Scan for the cell matching the given text and deliver its (x, y) coordinate at center. 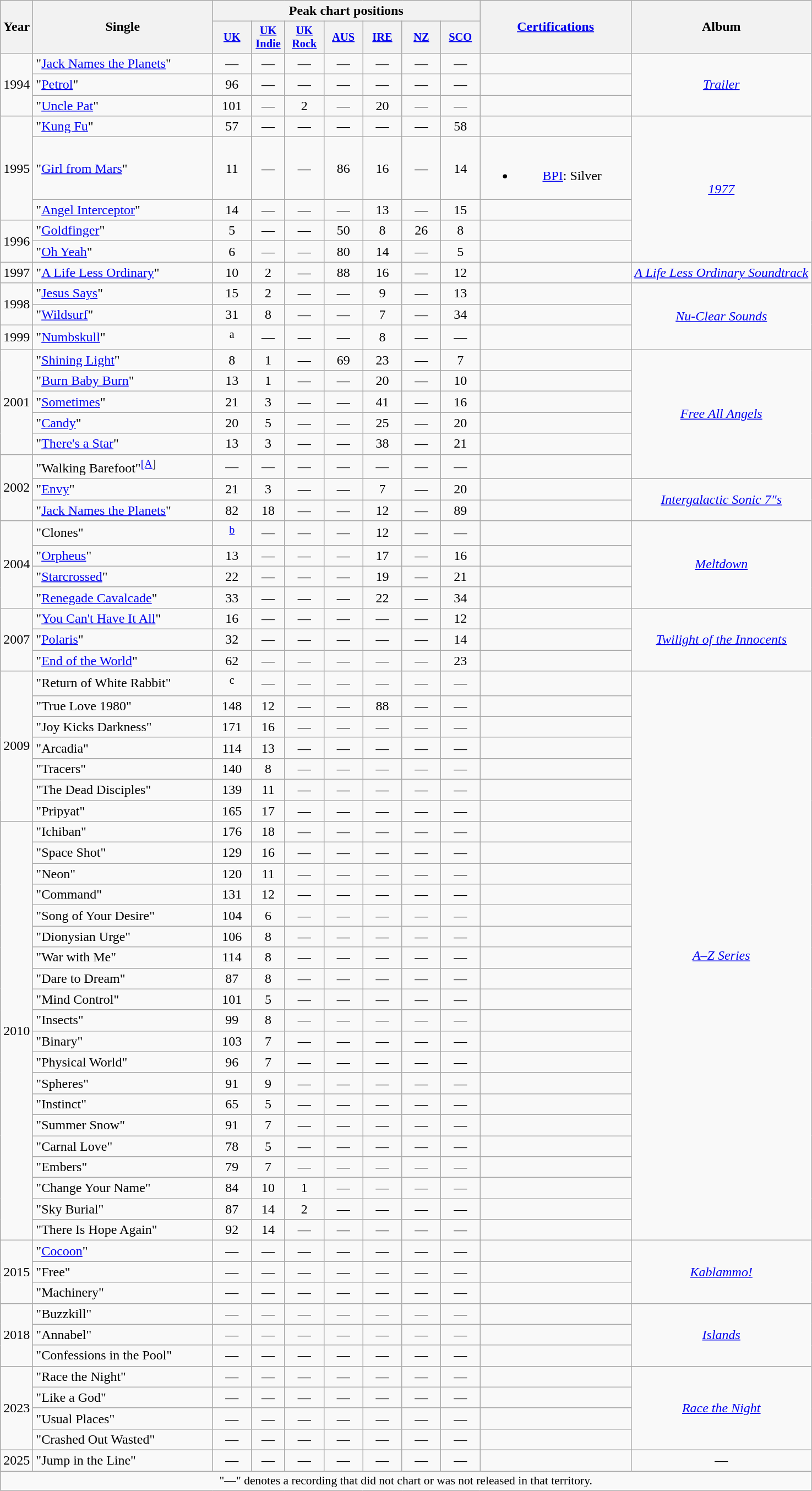
1998 (17, 304)
"Wildsurf" (123, 314)
129 (232, 853)
"Command" (123, 895)
"There Is Hope Again" (123, 1230)
"Oh Yeah" (123, 252)
NZ (422, 37)
Free All Angels (721, 414)
"Arcadia" (123, 748)
"Annabel" (123, 1335)
A Life Less Ordinary Soundtrack (721, 273)
69 (344, 360)
"Mind Control" (123, 999)
1997 (17, 273)
IRE (382, 37)
131 (232, 895)
"Angel Interceptor" (123, 210)
"Shining Light" (123, 360)
UKIndie (269, 37)
2010 (17, 1031)
"Uncle Pat" (123, 106)
"Embers" (123, 1167)
2001 (17, 402)
1994 (17, 84)
89 (460, 510)
"Jesus Says" (123, 293)
"Return of White Rabbit" (123, 684)
2015 (17, 1272)
"Sky Burial" (123, 1209)
1999 (17, 337)
"Machinery" (123, 1293)
"Sometimes" (123, 402)
"Joy Kicks Darkness" (123, 727)
78 (232, 1146)
104 (232, 916)
139 (232, 790)
Nu-Clear Sounds (721, 316)
33 (232, 597)
50 (344, 231)
UKRock (304, 37)
"Race the Night" (123, 1376)
65 (232, 1104)
2018 (17, 1335)
"Spheres" (123, 1083)
"Physical World" (123, 1062)
32 (232, 640)
171 (232, 727)
1977 (721, 189)
25 (382, 423)
"Crashed Out Wasted" (123, 1439)
Single (123, 27)
Trailer (721, 84)
57 (232, 127)
"Ichiban" (123, 832)
"Confessions in the Pool" (123, 1356)
120 (232, 874)
"Cocoon" (123, 1251)
"Buzzkill" (123, 1314)
Kablammo! (721, 1272)
62 (232, 661)
SCO (460, 37)
"Petrol" (123, 85)
19 (382, 576)
"Neon" (123, 874)
b (232, 533)
Album (721, 27)
"You Can't Have It All" (123, 618)
80 (344, 252)
1996 (17, 241)
92 (232, 1230)
41 (382, 402)
AUS (344, 37)
"Carnal Love" (123, 1146)
106 (232, 937)
"Space Shot" (123, 853)
"Walking Barefoot"[A] (123, 467)
"Song of Your Desire" (123, 916)
99 (232, 1020)
"Dionysian Urge" (123, 937)
2002 (17, 488)
Year (17, 27)
"Numbskull" (123, 337)
2004 (17, 565)
103 (232, 1041)
176 (232, 832)
2025 (17, 1460)
165 (232, 811)
"Change Your Name" (123, 1188)
"Jump in the Line" (123, 1460)
"War with Me" (123, 957)
"Dare to Dream" (123, 978)
1995 (17, 168)
"Insects" (123, 1020)
c (232, 684)
"Orpheus" (123, 556)
"Girl from Mars" (123, 168)
"Burn Baby Burn" (123, 381)
2007 (17, 639)
148 (232, 706)
"Starcrossed" (123, 576)
"Polaris" (123, 640)
Islands (721, 1335)
"Clones" (123, 533)
140 (232, 769)
"There's a Star" (123, 444)
84 (232, 1188)
2023 (17, 1408)
"End of the World" (123, 661)
"Pripyat" (123, 811)
"Candy" (123, 423)
"Envy" (123, 489)
"Tracers" (123, 769)
"Usual Places" (123, 1418)
Twilight of the Innocents (721, 639)
Race the Night (721, 1408)
"Like a God" (123, 1397)
A–Z Series (721, 956)
Intergalactic Sonic 7″s (721, 500)
"The Dead Disciples" (123, 790)
79 (232, 1167)
Peak chart positions (346, 11)
"Binary" (123, 1041)
Certifications (556, 27)
82 (232, 510)
26 (422, 231)
"A Life Less Ordinary" (123, 273)
31 (232, 314)
"Instinct" (123, 1104)
"Kung Fu" (123, 127)
"—" denotes a recording that did not chart or was not released in that territory. (406, 1481)
"Goldfinger" (123, 231)
"Free" (123, 1272)
2009 (17, 747)
"Summer Snow" (123, 1125)
UK (232, 37)
"True Love 1980" (123, 706)
"Renegade Cavalcade" (123, 597)
86 (344, 168)
Meltdown (721, 565)
38 (382, 444)
a (232, 337)
BPI: Silver (556, 168)
58 (460, 127)
